Locate the cell with the specified text and output its [x, y] center coordinate. 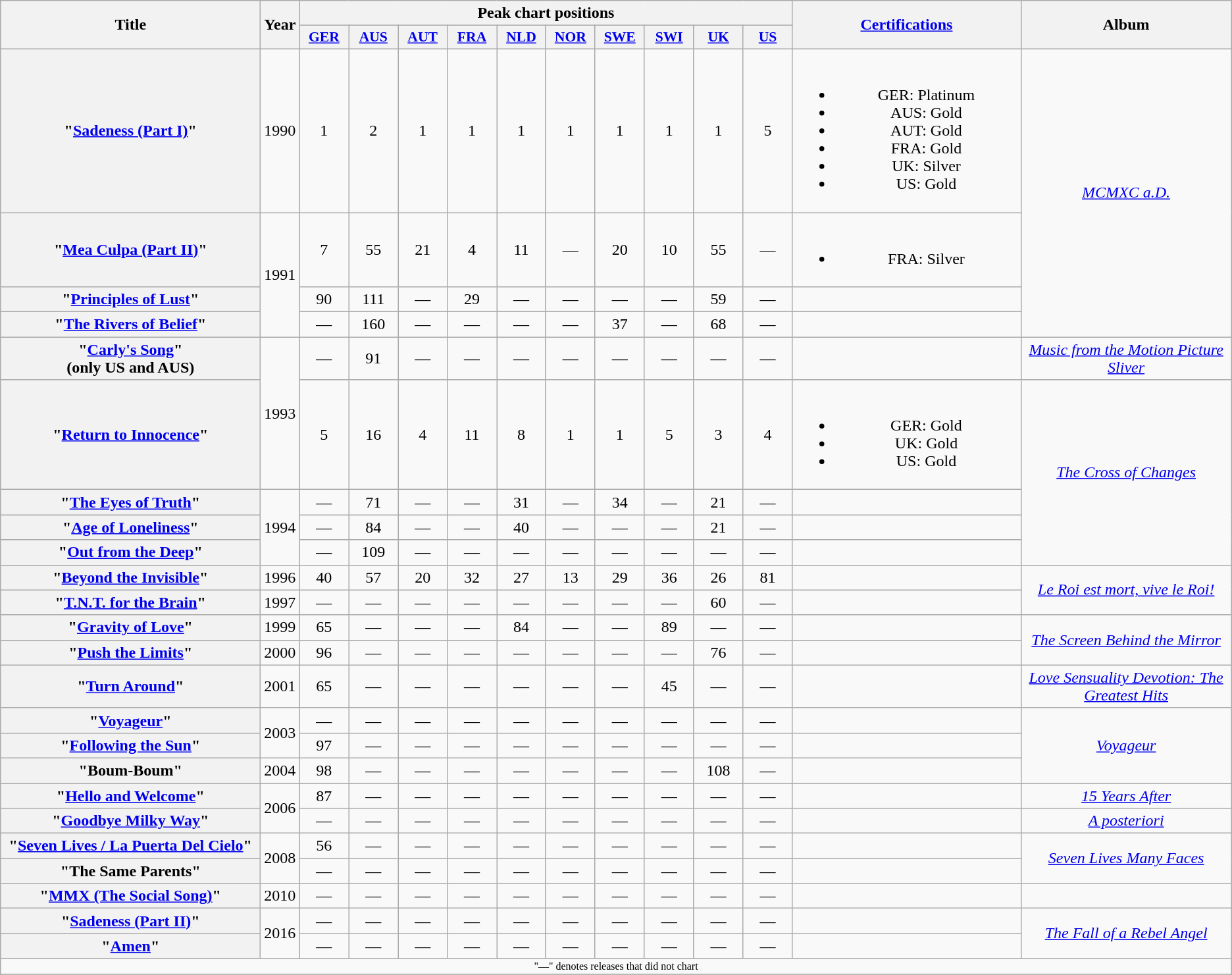
98 [324, 770]
76 [719, 652]
7 [324, 249]
The Cross of Changes [1126, 473]
108 [719, 770]
37 [620, 325]
2008 [280, 858]
68 [719, 325]
1997 [280, 602]
FRA [473, 38]
"—" denotes releases that did not chart [616, 966]
"Voyageur" [130, 720]
"Mea Culpa (Part II)" [130, 249]
96 [324, 652]
2006 [280, 808]
1999 [280, 627]
SWI [669, 38]
MCMXC a.D. [1126, 192]
Album [1126, 25]
"Return to Innocence" [130, 435]
FRA: Silver [907, 249]
71 [374, 502]
Music from the Motion Picture Sliver [1126, 358]
1994 [280, 527]
2 [374, 130]
"T.N.T. for the Brain" [130, 602]
89 [669, 627]
97 [324, 745]
111 [374, 300]
AUS [374, 38]
GER: GoldUK: GoldUS: Gold [907, 435]
"The Rivers of Belief" [130, 325]
2001 [280, 686]
2004 [280, 770]
2003 [280, 733]
UK [719, 38]
Love Sensuality Devotion: The Greatest Hits [1126, 686]
"Boum-Boum" [130, 770]
57 [374, 577]
2000 [280, 652]
"Sadeness (Part I)" [130, 130]
27 [521, 577]
"Following the Sun" [130, 745]
"Principles of Lust" [130, 300]
8 [521, 435]
Le Roi est mort, vive le Roi! [1126, 590]
34 [620, 502]
GER [324, 38]
36 [669, 577]
The Fall of a Rebel Angel [1126, 934]
The Screen Behind the Mirror [1126, 640]
10 [669, 249]
13 [570, 577]
1996 [280, 577]
15 Years After [1126, 796]
GER: PlatinumAUS: GoldAUT: GoldFRA: GoldUK: SilverUS: Gold [907, 130]
"The Eyes of Truth" [130, 502]
NOR [570, 38]
81 [767, 577]
45 [669, 686]
2016 [280, 934]
"Amen" [130, 946]
1991 [280, 274]
91 [374, 358]
"Sadeness (Part II)" [130, 921]
"Hello and Welcome" [130, 796]
60 [719, 602]
87 [324, 796]
109 [374, 552]
"Gravity of Love" [130, 627]
32 [473, 577]
3 [719, 435]
Title [130, 25]
90 [324, 300]
NLD [521, 38]
Certifications [907, 25]
56 [324, 846]
2010 [280, 896]
Peak chart positions [546, 13]
160 [374, 325]
SWE [620, 38]
16 [374, 435]
Voyageur [1126, 745]
"Seven Lives / La Puerta Del Cielo" [130, 846]
"Out from the Deep" [130, 552]
Year [280, 25]
"The Same Parents" [130, 871]
"Beyond the Invisible" [130, 577]
US [767, 38]
"MMX (The Social Song)" [130, 896]
"Turn Around" [130, 686]
26 [719, 577]
"Push the Limits" [130, 652]
"Carly's Song" (only US and AUS) [130, 358]
"Age of Loneliness" [130, 527]
Seven Lives Many Faces [1126, 858]
1990 [280, 130]
31 [521, 502]
A posteriori [1126, 821]
59 [719, 300]
1993 [280, 413]
"Goodbye Milky Way" [130, 821]
AUT [423, 38]
